Capture the cell that displays the provided text and extract its (X, Y) central coordinate. 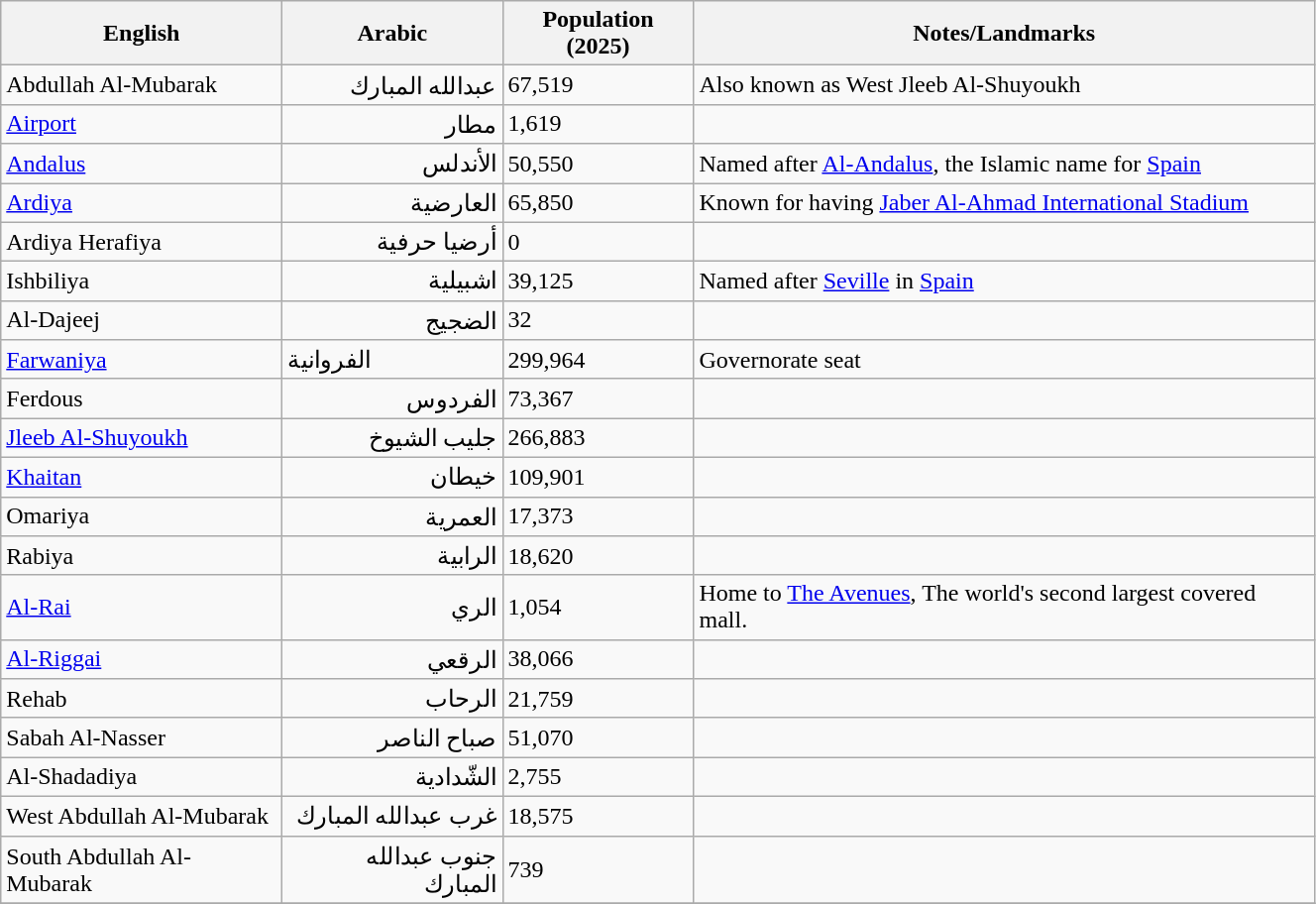
50,550 (599, 164)
Sabah Al-Nasser (142, 737)
الفروانية (392, 360)
الرابية (392, 556)
اشبيلية (392, 282)
خيطان (392, 477)
0 (599, 242)
العمرية (392, 516)
Khaitan (142, 477)
67,519 (599, 85)
Population (2025) (599, 34)
109,901 (599, 477)
South Abdullah Al-Mubarak (142, 869)
العارضية (392, 202)
Also known as West Jleeb Al-Shuyoukh (1005, 85)
Ishbiliya (142, 282)
الرحاب (392, 699)
21,759 (599, 699)
Notes/Landmarks (1005, 34)
18,575 (599, 816)
32 (599, 320)
English (142, 34)
صباح الناصر (392, 737)
الضجيج (392, 320)
الرقعي (392, 659)
Airport (142, 124)
Ardiya Herafiya (142, 242)
Ferdous (142, 398)
17,373 (599, 516)
Governorate seat (1005, 360)
Home to The Avenues, The world's second largest covered mall. (1005, 607)
739 (599, 869)
Named after Seville in Spain (1005, 282)
Al-Shadadiya (142, 777)
38,066 (599, 659)
Andalus (142, 164)
غرب عبدالله المبارك (392, 816)
الري (392, 607)
الفردوس (392, 398)
عبدالله المبارك (392, 85)
Rehab (142, 699)
Farwaniya (142, 360)
Known for having Jaber Al-Ahmad International Stadium (1005, 202)
65,850 (599, 202)
Abdullah Al-Mubarak (142, 85)
Al-Riggai (142, 659)
1,054 (599, 607)
Jleeb Al-Shuyoukh (142, 438)
299,964 (599, 360)
جنوب عبدالله المبارك (392, 869)
Omariya (142, 516)
Al-Rai (142, 607)
2,755 (599, 777)
Al-Dajeej (142, 320)
Ardiya (142, 202)
73,367 (599, 398)
18,620 (599, 556)
1,619 (599, 124)
West Abdullah Al-Mubarak (142, 816)
39,125 (599, 282)
Arabic (392, 34)
51,070 (599, 737)
266,883 (599, 438)
Rabiya (142, 556)
Named after Al-Andalus, the Islamic name for Spain (1005, 164)
جليب الشيوخ (392, 438)
الأندلس (392, 164)
مطار (392, 124)
الشّدادية (392, 777)
أرضيا حرفية (392, 242)
